Identify which cell holds the provided text, then report its [X, Y] central coordinate. 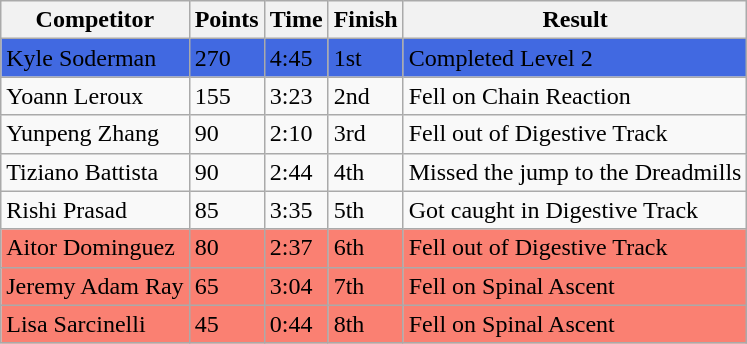
5th [366, 210]
8th [366, 324]
Aitor Dominguez [95, 248]
155 [226, 96]
Points [226, 20]
1st [366, 58]
Finish [366, 20]
2:37 [296, 248]
3:35 [296, 210]
Tiziano Battista [95, 172]
2:10 [296, 134]
Competitor [95, 20]
6th [366, 248]
Got caught in Digestive Track [575, 210]
7th [366, 286]
Rishi Prasad [95, 210]
3rd [366, 134]
2nd [366, 96]
45 [226, 324]
Completed Level 2 [575, 58]
Yoann Leroux [95, 96]
80 [226, 248]
4th [366, 172]
Jeremy Adam Ray [95, 286]
Lisa Sarcinelli [95, 324]
2:44 [296, 172]
Kyle Soderman [95, 58]
Time [296, 20]
85 [226, 210]
270 [226, 58]
Fell on Chain Reaction [575, 96]
4:45 [296, 58]
0:44 [296, 324]
65 [226, 286]
Yunpeng Zhang [95, 134]
3:23 [296, 96]
Result [575, 20]
3:04 [296, 286]
Missed the jump to the Dreadmills [575, 172]
